Search for the cell housing the specified text and yield its (x, y) center coordinate. 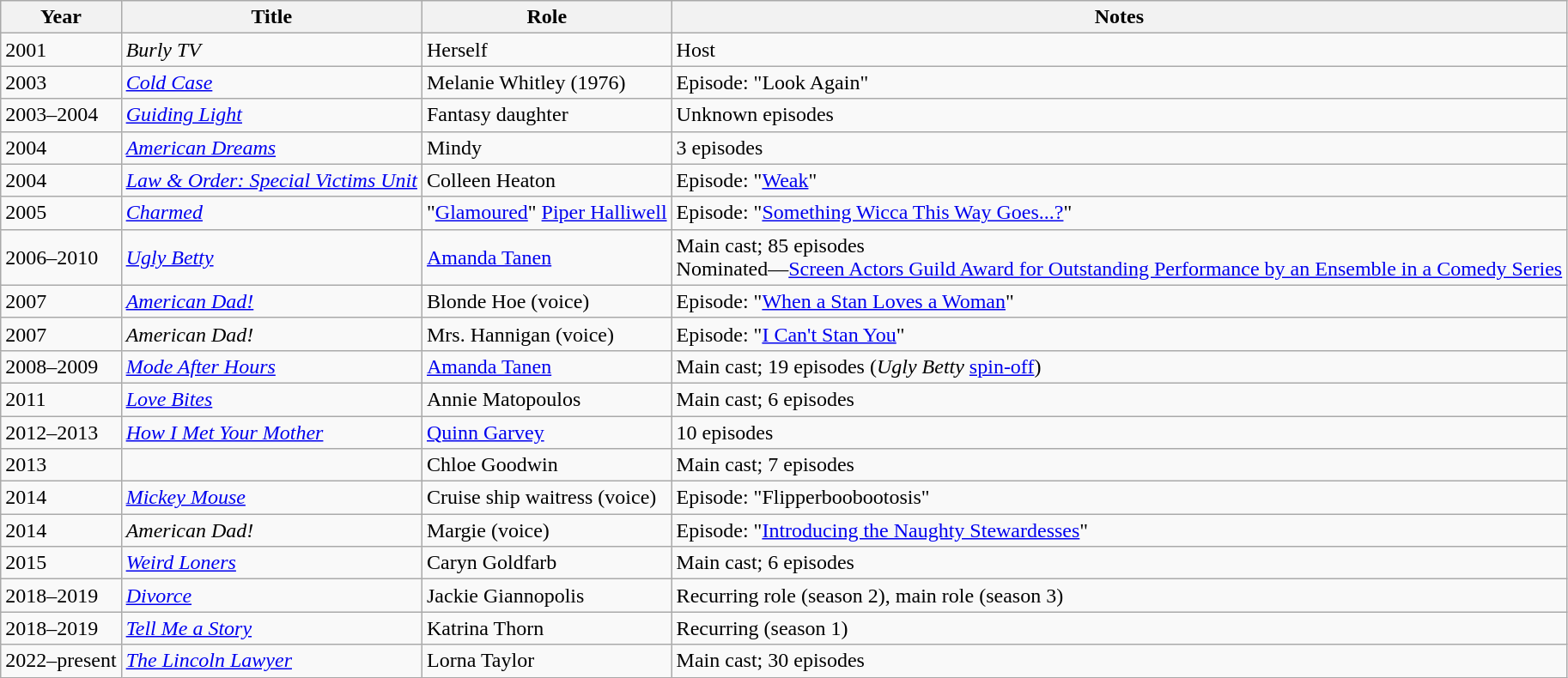
Episode: "Weak" (1120, 180)
2003–2004 (61, 115)
Main cast; 85 episodesNominated—Screen Actors Guild Award for Outstanding Performance by an Ensemble in a Comedy Series (1120, 257)
Episode: "I Can't Stan You" (1120, 334)
Lorna Taylor (546, 661)
Weird Loners (271, 563)
Notes (1120, 17)
2006–2010 (61, 257)
Cold Case (271, 82)
"Glamoured" Piper Halliwell (546, 213)
Ugly Betty (271, 257)
Quinn Garvey (546, 432)
Year (61, 17)
The Lincoln Lawyer (271, 661)
Mode After Hours (271, 366)
Divorce (271, 596)
Caryn Goldfarb (546, 563)
Host (1120, 50)
Role (546, 17)
Mrs. Hannigan (voice) (546, 334)
10 episodes (1120, 432)
3 episodes (1120, 148)
2012–2013 (61, 432)
How I Met Your Mother (271, 432)
2011 (61, 399)
Love Bites (271, 399)
Charmed (271, 213)
Annie Matopoulos (546, 399)
Jackie Giannopolis (546, 596)
2022–present (61, 661)
2001 (61, 50)
Blonde Hoe (voice) (546, 301)
Episode: "When a Stan Loves a Woman" (1120, 301)
Law & Order: Special Victims Unit (271, 180)
2015 (61, 563)
Episode: "Look Again" (1120, 82)
Episode: "Flipperboobootosis" (1120, 498)
Cruise ship waitress (voice) (546, 498)
Main cast; 30 episodes (1120, 661)
Herself (546, 50)
2003 (61, 82)
Margie (voice) (546, 530)
2005 (61, 213)
Episode: "Introducing the Naughty Stewardesses" (1120, 530)
Unknown episodes (1120, 115)
Main cast; 19 episodes (Ugly Betty spin-off) (1120, 366)
Recurring (season 1) (1120, 628)
Main cast; 7 episodes (1120, 465)
Recurring role (season 2), main role (season 3) (1120, 596)
Episode: "Something Wicca This Way Goes...?" (1120, 213)
Fantasy daughter (546, 115)
Mindy (546, 148)
Melanie Whitley (1976) (546, 82)
Burly TV (271, 50)
American Dreams (271, 148)
2008–2009 (61, 366)
Tell Me a Story (271, 628)
Title (271, 17)
Mickey Mouse (271, 498)
Colleen Heaton (546, 180)
Katrina Thorn (546, 628)
Chloe Goodwin (546, 465)
Guiding Light (271, 115)
2013 (61, 465)
